Determine the [x, y] coordinate at the center of the cell enclosing the given text.  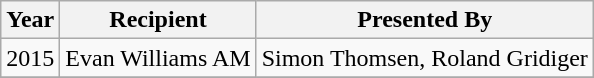
Year [30, 20]
Evan Williams AM [158, 58]
2015 [30, 58]
Recipient [158, 20]
Simon Thomsen, Roland Gridiger [424, 58]
Presented By [424, 20]
